Return the (x, y) coordinate for the center point of the cell that contains the specified text.  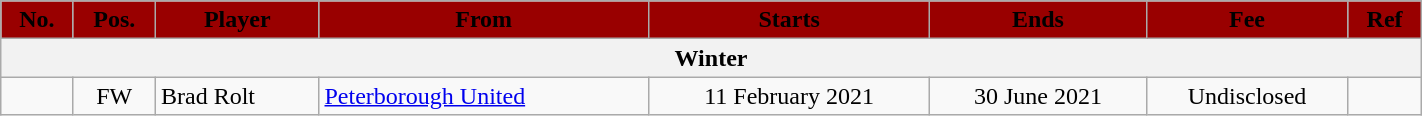
30 June 2021 (1038, 96)
No. (37, 20)
Starts (788, 20)
Player (238, 20)
Ends (1038, 20)
Winter (711, 58)
11 February 2021 (788, 96)
FW (114, 96)
Pos. (114, 20)
From (484, 20)
Ref (1384, 20)
Peterborough United (484, 96)
Undisclosed (1247, 96)
Fee (1247, 20)
Brad Rolt (238, 96)
